Find where the given text appears and provide that cell's center as (x, y) coordinate. 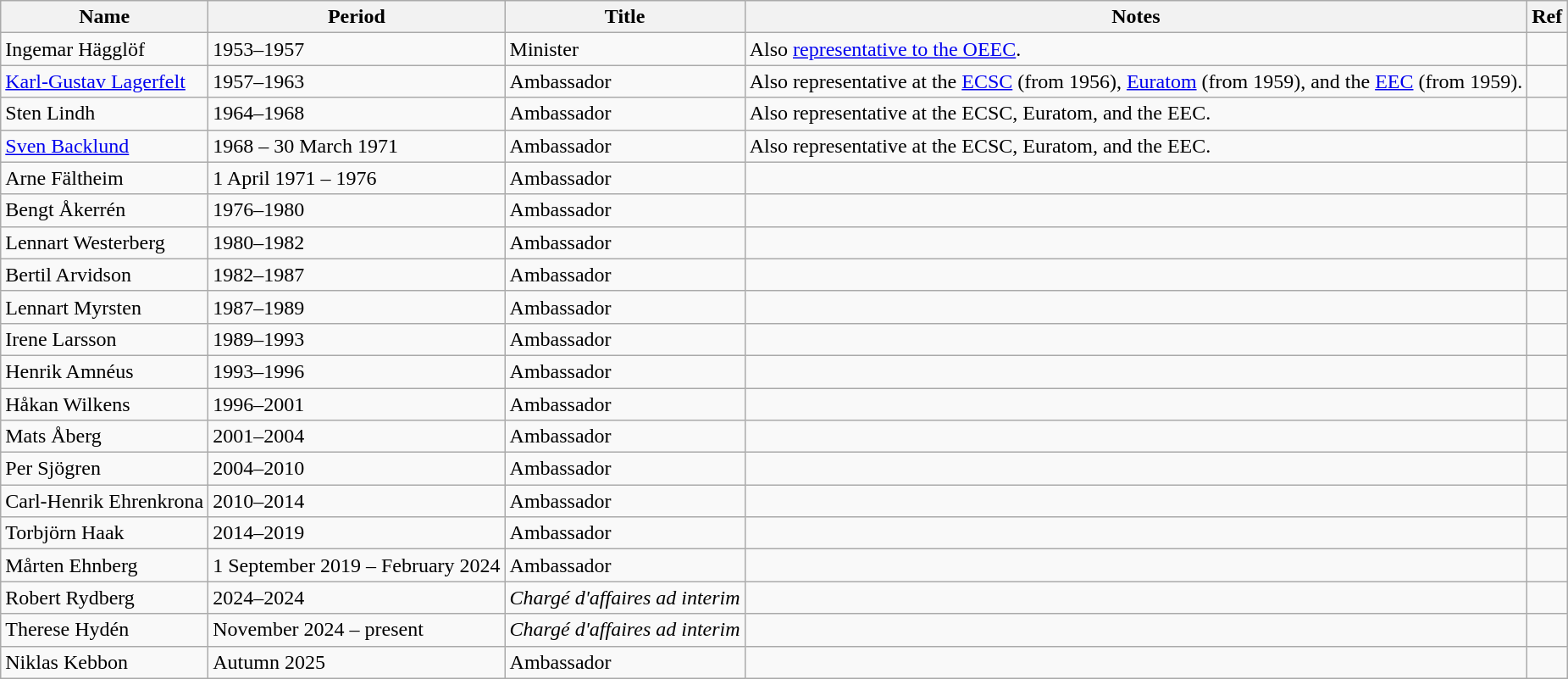
1 September 2019 – February 2024 (357, 565)
1989–1993 (357, 339)
1987–1989 (357, 307)
Sven Backlund (105, 146)
Per Sjögren (105, 469)
Torbjörn Haak (105, 533)
1996–2001 (357, 404)
Lennart Westerberg (105, 242)
Henrik Amnéus (105, 371)
Autumn 2025 (357, 662)
Mats Åberg (105, 437)
2004–2010 (357, 469)
1993–1996 (357, 371)
Arne Fältheim (105, 178)
Irene Larsson (105, 339)
Lennart Myrsten (105, 307)
Sten Lindh (105, 114)
Mårten Ehnberg (105, 565)
1957–1963 (357, 81)
Minister (625, 49)
Therese Hydén (105, 630)
1976–1980 (357, 210)
Carl-Henrik Ehrenkrona (105, 501)
Ingemar Hägglöf (105, 49)
2014–2019 (357, 533)
1968 – 30 March 1971 (357, 146)
Name (105, 17)
Notes (1136, 17)
Ref (1547, 17)
November 2024 – present (357, 630)
2024–2024 (357, 598)
1964–1968 (357, 114)
Bertil Arvidson (105, 275)
2010–2014 (357, 501)
1953–1957 (357, 49)
1982–1987 (357, 275)
Karl-Gustav Lagerfelt (105, 81)
Bengt Åkerrén (105, 210)
1980–1982 (357, 242)
Period (357, 17)
Niklas Kebbon (105, 662)
1 April 1971 – 1976 (357, 178)
Also representative at the ECSC (from 1956), Euratom (from 1959), and the EEC (from 1959). (1136, 81)
2001–2004 (357, 437)
Also representative to the OEEC. (1136, 49)
Title (625, 17)
Håkan Wilkens (105, 404)
Robert Rydberg (105, 598)
